For the text-containing cell, return its midpoint in (x, y) coordinate format. 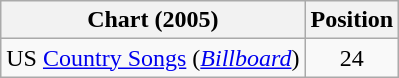
US Country Songs (Billboard) (153, 58)
Chart (2005) (153, 20)
Position (352, 20)
24 (352, 58)
